Find where the given text appears and provide that cell's center as (x, y) coordinate. 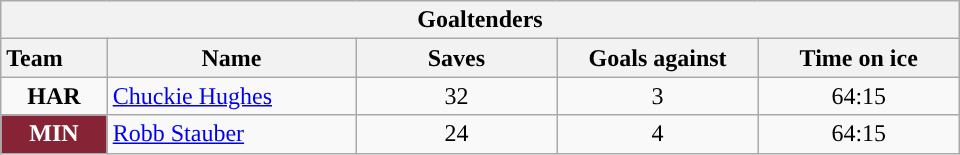
24 (456, 134)
3 (658, 96)
Goaltenders (480, 20)
Time on ice (858, 58)
4 (658, 134)
Saves (456, 58)
32 (456, 96)
Robb Stauber (232, 134)
Team (54, 58)
HAR (54, 96)
Goals against (658, 58)
Chuckie Hughes (232, 96)
Name (232, 58)
MIN (54, 134)
